Search for the cell housing the specified text and yield its [x, y] center coordinate. 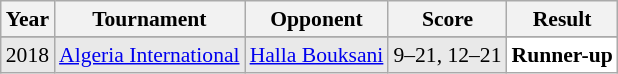
Year [28, 19]
Score [447, 19]
Opponent [317, 19]
Result [562, 19]
9–21, 12–21 [447, 55]
Tournament [150, 19]
Halla Bouksani [317, 55]
2018 [28, 55]
Algeria International [150, 55]
Runner-up [562, 55]
